Search for the cell housing the specified text and yield its (x, y) center coordinate. 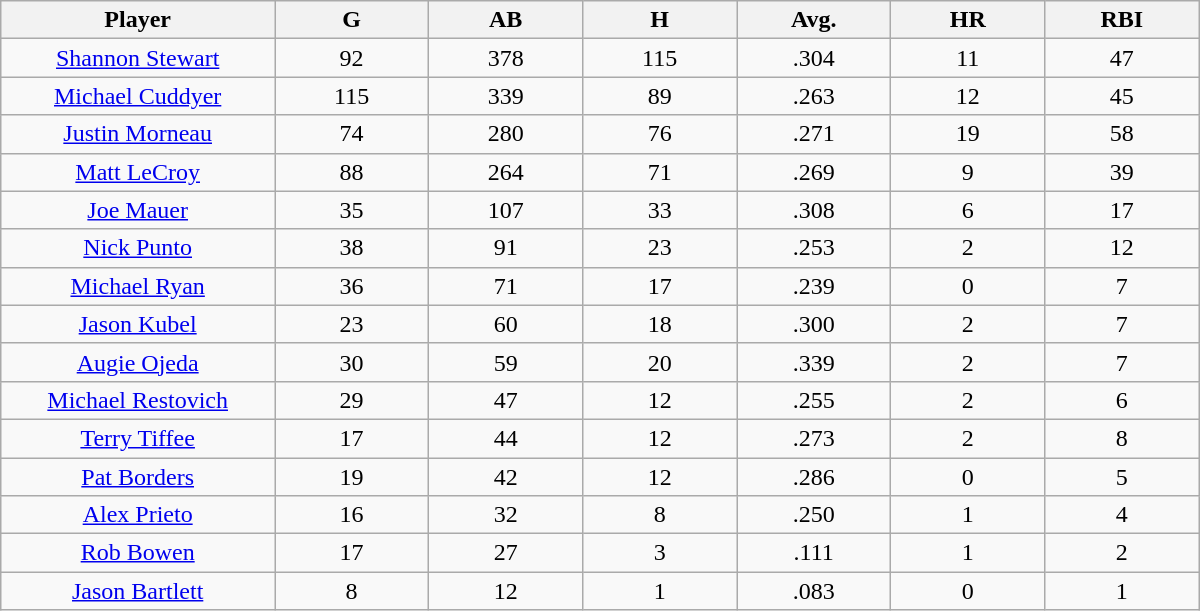
.339 (814, 362)
339 (506, 96)
20 (660, 362)
32 (506, 515)
.250 (814, 515)
76 (660, 134)
42 (506, 477)
Player (138, 20)
35 (352, 210)
9 (968, 172)
G (352, 20)
Pat Borders (138, 477)
.273 (814, 438)
.308 (814, 210)
44 (506, 438)
Terry Tiffee (138, 438)
4 (1122, 515)
.083 (814, 591)
27 (506, 553)
Jason Kubel (138, 324)
3 (660, 553)
RBI (1122, 20)
58 (1122, 134)
5 (1122, 477)
45 (1122, 96)
.304 (814, 58)
Shannon Stewart (138, 58)
92 (352, 58)
Joe Mauer (138, 210)
Nick Punto (138, 248)
Alex Prieto (138, 515)
16 (352, 515)
Justin Morneau (138, 134)
38 (352, 248)
.269 (814, 172)
.255 (814, 400)
60 (506, 324)
Michael Ryan (138, 286)
.111 (814, 553)
36 (352, 286)
18 (660, 324)
Rob Bowen (138, 553)
Michael Restovich (138, 400)
Augie Ojeda (138, 362)
91 (506, 248)
AB (506, 20)
30 (352, 362)
H (660, 20)
Michael Cuddyer (138, 96)
Matt LeCroy (138, 172)
39 (1122, 172)
88 (352, 172)
280 (506, 134)
.263 (814, 96)
.239 (814, 286)
264 (506, 172)
378 (506, 58)
74 (352, 134)
107 (506, 210)
HR (968, 20)
.253 (814, 248)
Jason Bartlett (138, 591)
.300 (814, 324)
.286 (814, 477)
33 (660, 210)
Avg. (814, 20)
.271 (814, 134)
11 (968, 58)
59 (506, 362)
29 (352, 400)
89 (660, 96)
